Find where the given text appears and provide that cell's center as (x, y) coordinate. 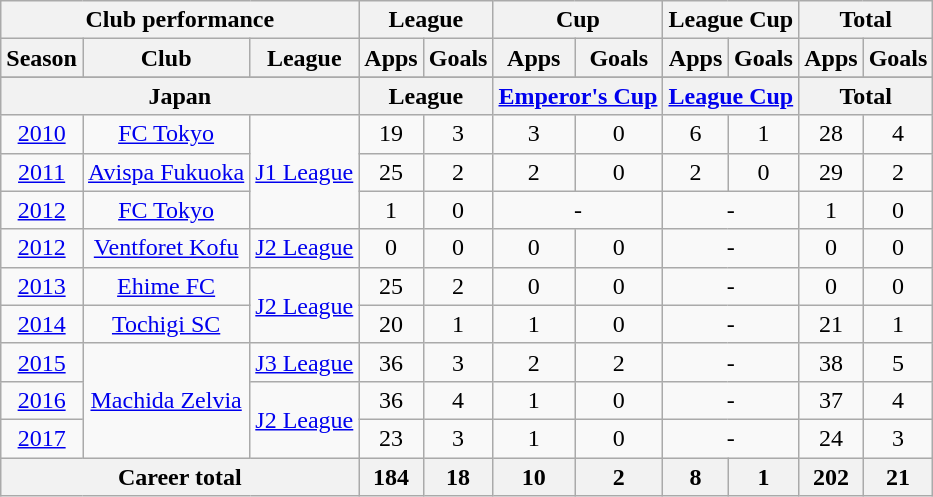
20 (391, 324)
2010 (42, 134)
2014 (42, 324)
202 (831, 477)
J1 League (304, 172)
Club (166, 58)
Cup (578, 20)
29 (831, 172)
2013 (42, 286)
10 (534, 477)
19 (391, 134)
Career total (180, 477)
Tochigi SC (166, 324)
8 (696, 477)
Machida Zelvia (166, 400)
38 (831, 362)
24 (831, 438)
Season (42, 58)
37 (831, 400)
5 (898, 362)
Ehime FC (166, 286)
Emperor's Cup (578, 96)
2016 (42, 400)
Avispa Fukuoka (166, 172)
Japan (180, 96)
184 (391, 477)
2011 (42, 172)
6 (696, 134)
J3 League (304, 362)
23 (391, 438)
2015 (42, 362)
2017 (42, 438)
18 (458, 477)
28 (831, 134)
Ventforet Kofu (166, 248)
Club performance (180, 20)
